Determine the [x, y] coordinate at the center of the cell enclosing the given text.  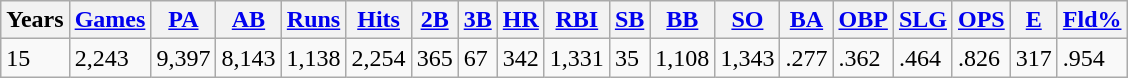
1,331 [576, 58]
Fld% [1092, 20]
RBI [576, 20]
OBP [863, 20]
Hits [378, 20]
365 [434, 58]
SO [748, 20]
.826 [981, 58]
317 [1034, 58]
PA [184, 20]
OPS [981, 20]
2B [434, 20]
1,108 [682, 58]
SLG [922, 20]
35 [629, 58]
9,397 [184, 58]
2,254 [378, 58]
67 [478, 58]
HR [520, 20]
.464 [922, 58]
AB [248, 20]
.954 [1092, 58]
15 [35, 58]
Years [35, 20]
Runs [314, 20]
E [1034, 20]
SB [629, 20]
342 [520, 58]
1,343 [748, 58]
Games [110, 20]
3B [478, 20]
2,243 [110, 58]
BB [682, 20]
8,143 [248, 58]
.277 [806, 58]
BA [806, 20]
1,138 [314, 58]
.362 [863, 58]
